Locate the cell with the specified text and output its [x, y] center coordinate. 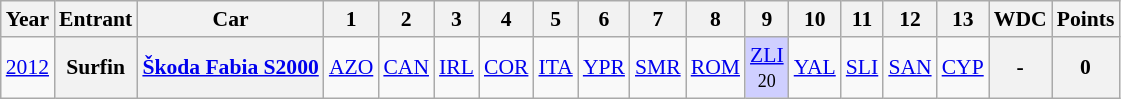
12 [910, 19]
2012 [28, 68]
Entrant [96, 19]
3 [456, 19]
Points [1086, 19]
CYP [963, 68]
11 [862, 19]
ROM [716, 68]
13 [963, 19]
ZLI20 [767, 68]
8 [716, 19]
Year [28, 19]
7 [658, 19]
WDC [1020, 19]
COR [506, 68]
SMR [658, 68]
CAN [406, 68]
1 [351, 19]
SLI [862, 68]
9 [767, 19]
Surfin [96, 68]
AZO [351, 68]
Car [230, 19]
IRL [456, 68]
5 [555, 19]
10 [815, 19]
ITA [555, 68]
SAN [910, 68]
6 [604, 19]
4 [506, 19]
- [1020, 68]
2 [406, 19]
0 [1086, 68]
YAL [815, 68]
YPR [604, 68]
Škoda Fabia S2000 [230, 68]
